Output the (x, y) coordinate of the center of the cell containing the given text.  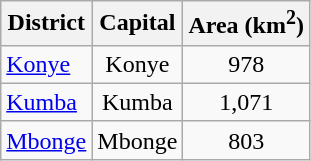
District (46, 24)
Capital (138, 24)
1,071 (246, 102)
978 (246, 64)
803 (246, 140)
Area (km2) (246, 24)
